Detect which cell encompasses the target text, then output its [X, Y] center coordinate. 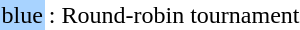
blue [22, 15]
